Extract the [x, y] coordinate from the center of the cell holding the provided text.  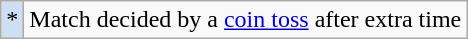
* [12, 20]
Match decided by a coin toss after extra time [246, 20]
